Search for the cell housing the specified text and yield its [x, y] center coordinate. 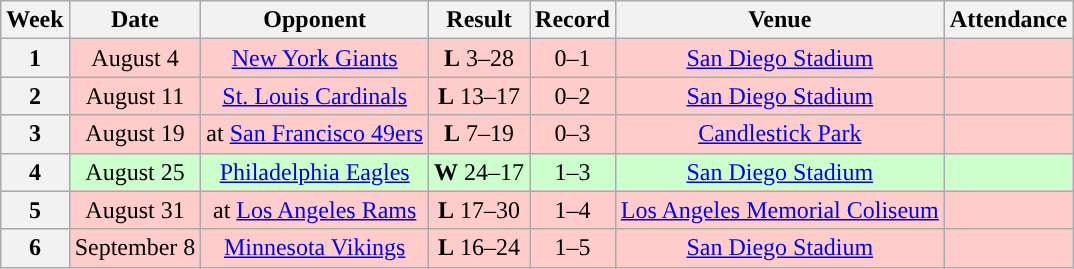
3 [35, 134]
Week [35, 20]
at Los Angeles Rams [315, 210]
at San Francisco 49ers [315, 134]
L 16–24 [480, 248]
L 7–19 [480, 134]
W 24–17 [480, 172]
St. Louis Cardinals [315, 96]
September 8 [135, 248]
August 11 [135, 96]
1–3 [573, 172]
New York Giants [315, 58]
1–4 [573, 210]
Candlestick Park [780, 134]
2 [35, 96]
L 17–30 [480, 210]
Record [573, 20]
Philadelphia Eagles [315, 172]
August 25 [135, 172]
Los Angeles Memorial Coliseum [780, 210]
5 [35, 210]
August 4 [135, 58]
August 19 [135, 134]
L 3–28 [480, 58]
Venue [780, 20]
0–3 [573, 134]
0–2 [573, 96]
August 31 [135, 210]
1–5 [573, 248]
L 13–17 [480, 96]
1 [35, 58]
4 [35, 172]
Opponent [315, 20]
Attendance [1008, 20]
Result [480, 20]
Date [135, 20]
6 [35, 248]
Minnesota Vikings [315, 248]
0–1 [573, 58]
